Provide the [X, Y] coordinate of the cell's center where the given text is located.  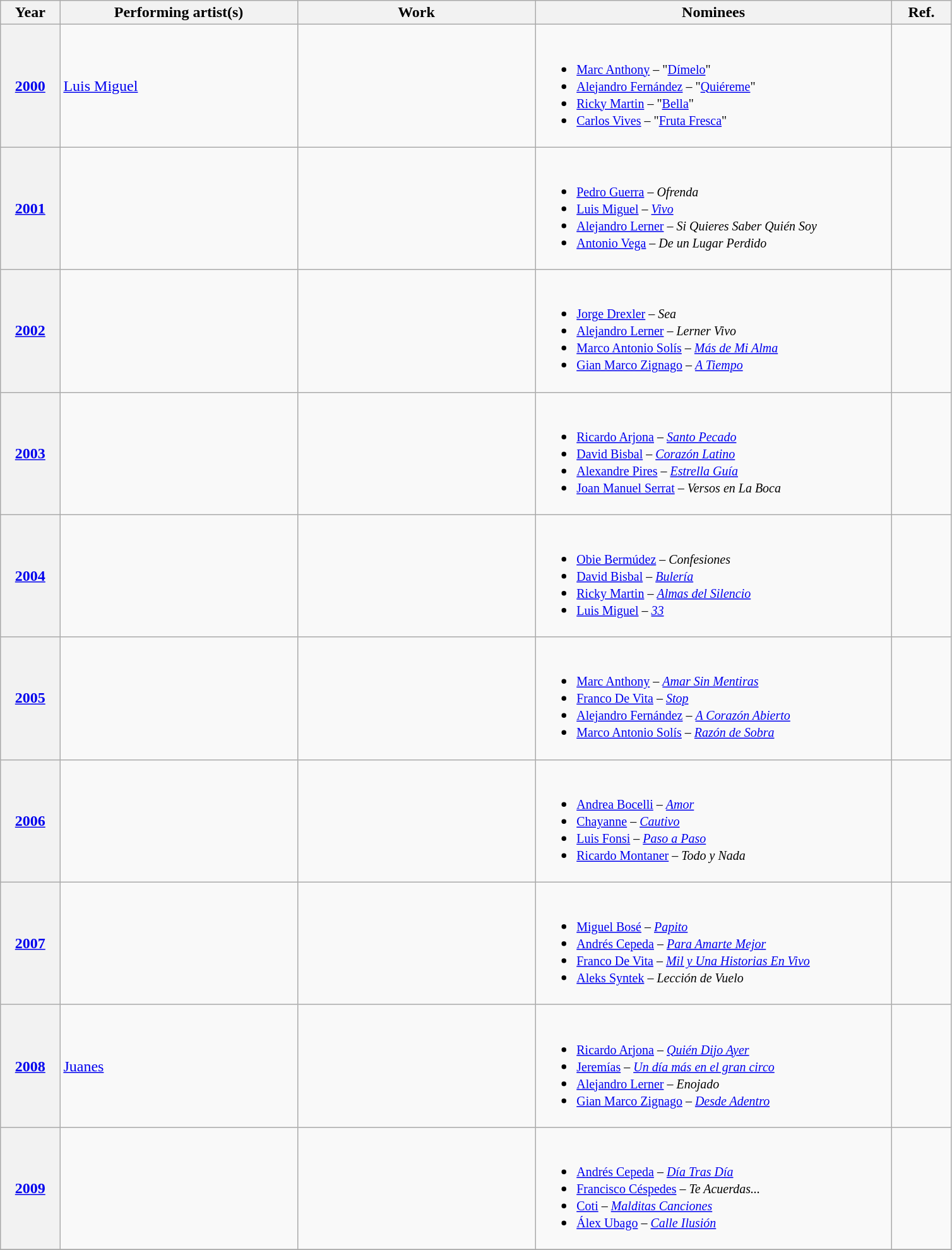
Luis Miguel [179, 86]
Performing artist(s) [179, 13]
Marc Anthony – "Dímelo"Alejandro Fernández – "Quiéreme"Ricky Martin – "Bella"Carlos Vives – "Fruta Fresca" [713, 86]
Andrés Cepeda – Día Tras DíaFrancisco Céspedes – Te Acuerdas...Coti – Malditas CancionesÁlex Ubago – Calle Ilusión [713, 1188]
Ricardo Arjona – Santo PecadoDavid Bisbal – Corazón LatinoAlexandre Pires – Estrella GuíaJoan Manuel Serrat – Versos en La Boca [713, 453]
2004 [30, 576]
2005 [30, 698]
Marc Anthony – Amar Sin MentirasFranco De Vita – StopAlejandro Fernández – A Corazón AbiertoMarco Antonio Solís – Razón de Sobra [713, 698]
Work [416, 13]
Jorge Drexler – SeaAlejandro Lerner – Lerner VivoMarco Antonio Solís – Más de Mi AlmaGian Marco Zignago – A Tiempo [713, 331]
2007 [30, 943]
2002 [30, 331]
2006 [30, 821]
Ricardo Arjona – Quién Dijo AyerJeremías – Un día más en el gran circoAlejandro Lerner – EnojadoGian Marco Zignago – Desde Adentro [713, 1066]
2001 [30, 208]
Miguel Bosé – PapitoAndrés Cepeda – Para Amarte MejorFranco De Vita – Mil y Una Historias En VivoAleks Syntek – Lección de Vuelo [713, 943]
Andrea Bocelli – AmorChayanne – CautivoLuis Fonsi – Paso a PasoRicardo Montaner – Todo y Nada [713, 821]
2000 [30, 86]
Pedro Guerra – OfrendaLuis Miguel – VivoAlejandro Lerner – Si Quieres Saber Quién SoyAntonio Vega – De un Lugar Perdido [713, 208]
Ref. [921, 13]
2003 [30, 453]
Obie Bermúdez – ConfesionesDavid Bisbal – BuleríaRicky Martin – Almas del SilencioLuis Miguel – 33 [713, 576]
Nominees [713, 13]
2009 [30, 1188]
Year [30, 13]
Juanes [179, 1066]
2008 [30, 1066]
